From the cell containing the given text, extract its center point as (x, y) coordinate. 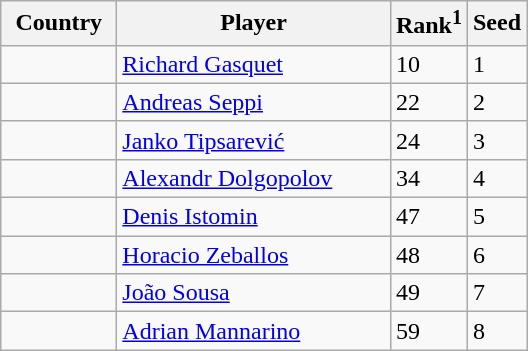
1 (496, 64)
Denis Istomin (254, 217)
Adrian Mannarino (254, 331)
Richard Gasquet (254, 64)
24 (428, 140)
8 (496, 331)
Player (254, 24)
49 (428, 293)
Janko Tipsarević (254, 140)
59 (428, 331)
5 (496, 217)
Rank1 (428, 24)
Seed (496, 24)
Alexandr Dolgopolov (254, 178)
3 (496, 140)
2 (496, 102)
34 (428, 178)
Country (59, 24)
47 (428, 217)
Andreas Seppi (254, 102)
7 (496, 293)
10 (428, 64)
Horacio Zeballos (254, 255)
João Sousa (254, 293)
22 (428, 102)
48 (428, 255)
4 (496, 178)
6 (496, 255)
